Output the [x, y] coordinate of the center of the cell containing the given text.  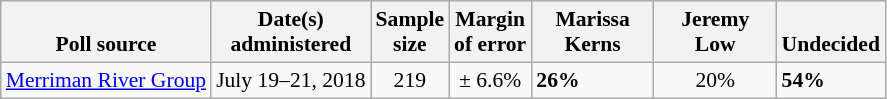
Samplesize [410, 32]
219 [410, 80]
Poll source [106, 32]
26% [592, 80]
Marginof error [490, 32]
± 6.6% [490, 80]
54% [831, 80]
20% [716, 80]
Undecided [831, 32]
MarissaKerns [592, 32]
July 19–21, 2018 [290, 80]
Merriman River Group [106, 80]
JeremyLow [716, 32]
Date(s)administered [290, 32]
